Detect which cell encompasses the target text, then output its (X, Y) center coordinate. 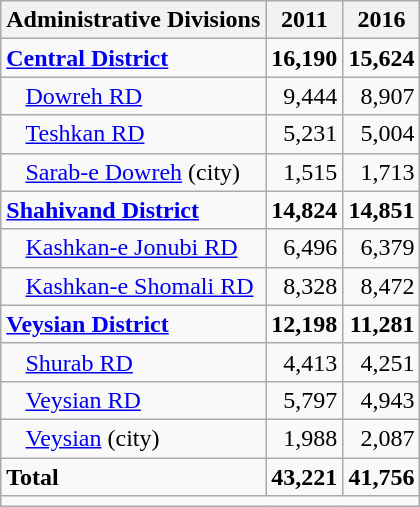
Administrative Divisions (134, 20)
14,824 (304, 210)
Total (134, 477)
11,281 (382, 324)
14,851 (382, 210)
Veysian District (134, 324)
2016 (382, 20)
Sarab-e Dowreh (city) (134, 172)
1,988 (304, 438)
8,472 (382, 286)
Kashkan-e Shomali RD (134, 286)
2011 (304, 20)
Kashkan-e Jonubi RD (134, 248)
5,004 (382, 134)
Central District (134, 58)
16,190 (304, 58)
41,756 (382, 477)
8,907 (382, 96)
Teshkan RD (134, 134)
5,797 (304, 400)
5,231 (304, 134)
Shurab RD (134, 362)
15,624 (382, 58)
1,713 (382, 172)
2,087 (382, 438)
6,496 (304, 248)
Shahivand District (134, 210)
9,444 (304, 96)
4,943 (382, 400)
8,328 (304, 286)
1,515 (304, 172)
6,379 (382, 248)
12,198 (304, 324)
43,221 (304, 477)
Veysian (city) (134, 438)
Veysian RD (134, 400)
Dowreh RD (134, 96)
4,413 (304, 362)
4,251 (382, 362)
